For the text-containing cell, return its midpoint in [X, Y] coordinate format. 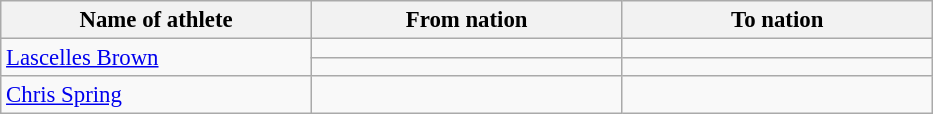
From nation [466, 20]
Lascelles Brown [156, 58]
Name of athlete [156, 20]
Chris Spring [156, 95]
To nation [778, 20]
